Pinpoint the cell where the given text exists, returning its (X, Y) midpoint coordinate. 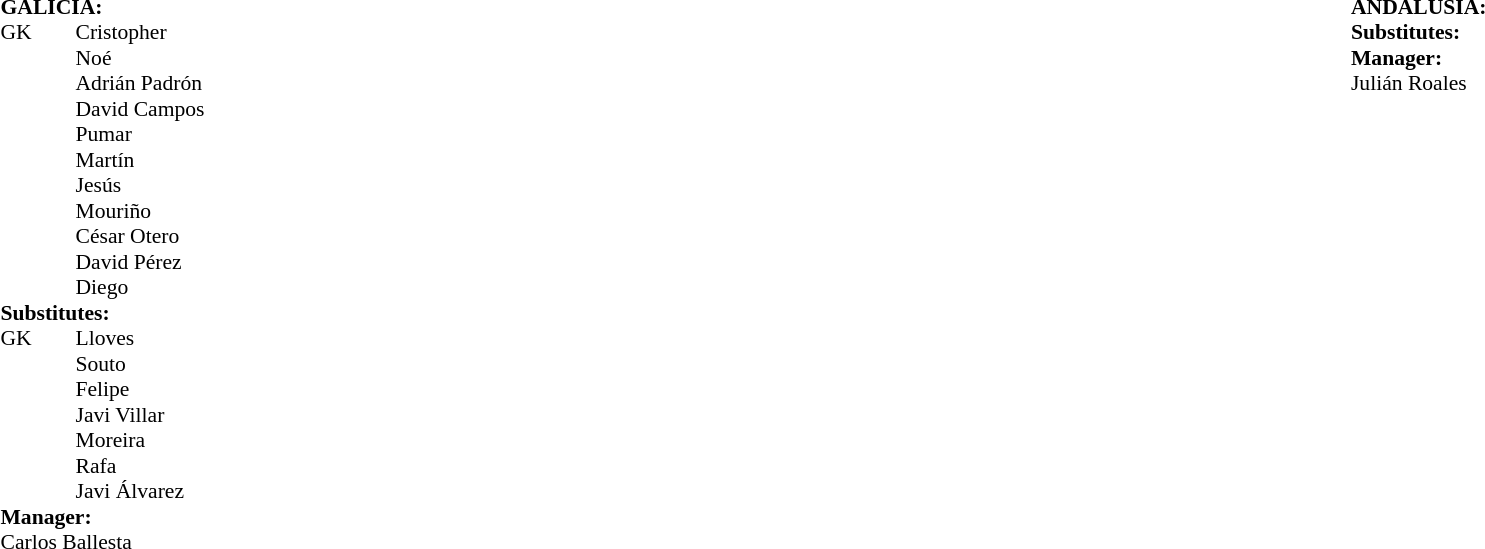
David Pérez (140, 262)
Javi Álvarez (140, 491)
David Campos (140, 109)
Noé (140, 58)
Adrián Padrón (140, 83)
Mouriño (140, 211)
Moreira (140, 441)
César Otero (140, 237)
Manager: (102, 517)
Diego (140, 287)
Martín (140, 160)
Javi Villar (140, 415)
Pumar (140, 135)
Rafa (140, 466)
Cristopher (140, 33)
Substitutes: (102, 313)
Lloves (140, 339)
Souto (140, 364)
Jesús (140, 185)
Felipe (140, 389)
